From the cell containing the given text, extract its center point as (x, y) coordinate. 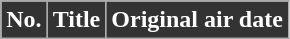
No. (24, 20)
Original air date (198, 20)
Title (76, 20)
